For the text-containing cell, return its midpoint in [X, Y] coordinate format. 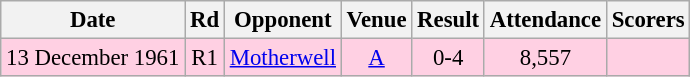
Result [448, 20]
8,557 [545, 58]
0-4 [448, 58]
Scorers [648, 20]
Motherwell [282, 58]
A [376, 58]
R1 [205, 58]
Venue [376, 20]
Attendance [545, 20]
Date [93, 20]
13 December 1961 [93, 58]
Opponent [282, 20]
Rd [205, 20]
